Determine the [x, y] coordinate at the center of the cell enclosing the given text.  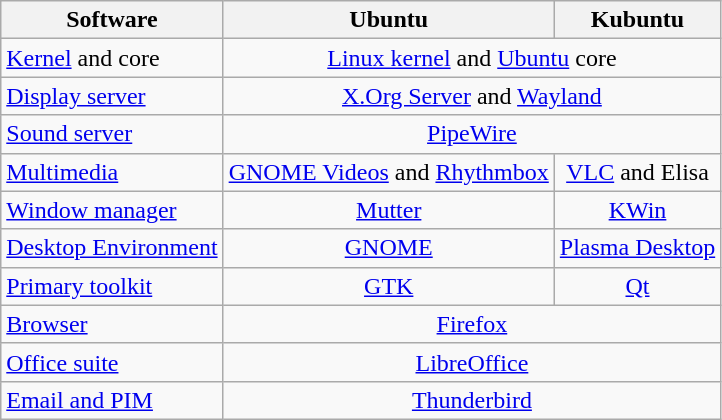
Display server [112, 96]
Email and PIM [112, 400]
Kubuntu [637, 20]
Primary toolkit [112, 286]
Software [112, 20]
GTK [388, 286]
Office suite [112, 362]
Firefox [472, 324]
Browser [112, 324]
Ubuntu [388, 20]
Sound server [112, 134]
Qt [637, 286]
Kernel and core [112, 58]
Linux kernel and Ubuntu core [472, 58]
Plasma Desktop [637, 248]
GNOME [388, 248]
Multimedia [112, 172]
Mutter [388, 210]
VLC and Elisa [637, 172]
X.Org Server and Wayland [472, 96]
Desktop Environment [112, 248]
PipeWire [472, 134]
Thunderbird [472, 400]
LibreOffice [472, 362]
GNOME Videos and Rhythmbox [388, 172]
KWin [637, 210]
Window manager [112, 210]
